Output the (x, y) coordinate of the center of the cell containing the given text.  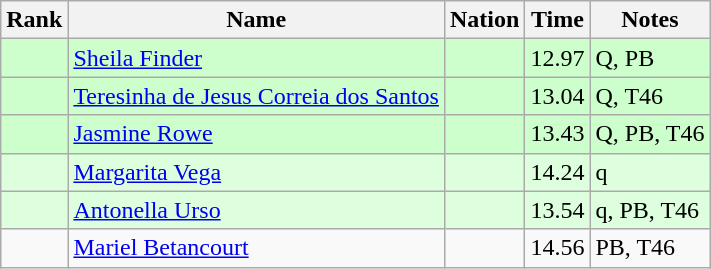
Teresinha de Jesus Correia dos Santos (256, 96)
Margarita Vega (256, 172)
Nation (484, 20)
Antonella Urso (256, 210)
Mariel Betancourt (256, 248)
13.43 (558, 134)
Sheila Finder (256, 58)
q (650, 172)
13.04 (558, 96)
Q, PB (650, 58)
12.97 (558, 58)
Q, PB, T46 (650, 134)
Rank (34, 20)
14.56 (558, 248)
q, PB, T46 (650, 210)
14.24 (558, 172)
Q, T46 (650, 96)
Time (558, 20)
PB, T46 (650, 248)
Jasmine Rowe (256, 134)
13.54 (558, 210)
Name (256, 20)
Notes (650, 20)
